Scan for the cell matching the given text and deliver its [x, y] coordinate at center. 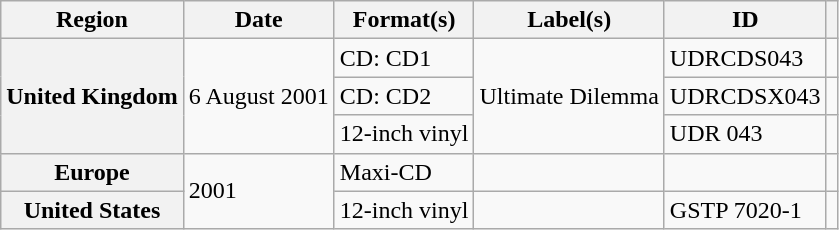
6 August 2001 [258, 96]
United Kingdom [92, 96]
Label(s) [569, 20]
UDRCDSX043 [745, 96]
Format(s) [404, 20]
ID [745, 20]
Region [92, 20]
Europe [92, 172]
GSTP 7020-1 [745, 210]
Date [258, 20]
CD: CD1 [404, 58]
UDRCDS043 [745, 58]
Ultimate Dilemma [569, 96]
2001 [258, 191]
United States [92, 210]
UDR 043 [745, 134]
CD: CD2 [404, 96]
Maxi-CD [404, 172]
